From the cell containing the given text, extract its center point as (X, Y) coordinate. 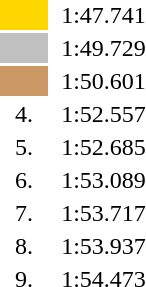
7. (24, 213)
6. (24, 180)
4. (24, 114)
5. (24, 147)
8. (24, 246)
